Detect which cell encompasses the target text, then output its [x, y] center coordinate. 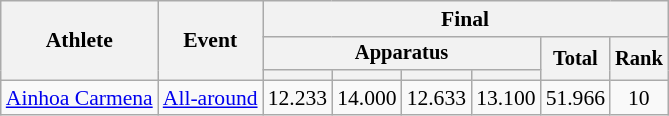
Total [576, 58]
10 [639, 98]
51.966 [576, 98]
14.000 [366, 98]
Athlete [80, 40]
Event [210, 40]
Final [466, 19]
13.100 [506, 98]
12.633 [436, 98]
All-around [210, 98]
Rank [639, 58]
Ainhoa Carmena [80, 98]
12.233 [298, 98]
Apparatus [402, 54]
